Return the (X, Y) coordinate for the center point of the cell that contains the specified text.  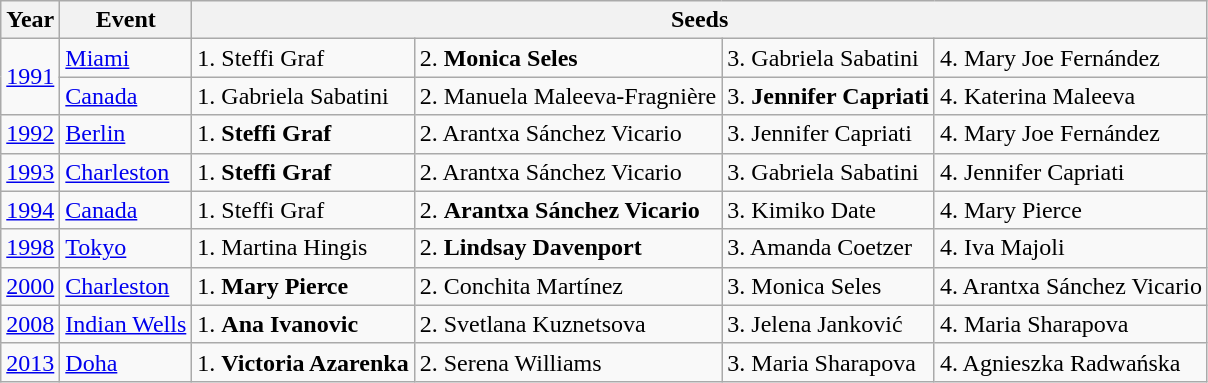
2. Svetlana Kuznetsova (568, 324)
Tokyo (126, 248)
4. Iva Majoli (1070, 248)
3. Maria Sharapova (828, 362)
1994 (30, 210)
1992 (30, 134)
3. Jelena Janković (828, 324)
1. Victoria Azarenka (303, 362)
2008 (30, 324)
1998 (30, 248)
Year (30, 20)
1993 (30, 172)
4. Maria Sharapova (1070, 324)
3. Monica Seles (828, 286)
1. Martina Hingis (303, 248)
3. Kimiko Date (828, 210)
Seeds (700, 20)
2. Serena Williams (568, 362)
Doha (126, 362)
4. Arantxa Sánchez Vicario (1070, 286)
1. Gabriela Sabatini (303, 96)
1991 (30, 77)
Miami (126, 58)
2000 (30, 286)
4. Mary Pierce (1070, 210)
Event (126, 20)
2013 (30, 362)
2. Conchita Martínez (568, 286)
4. Agnieszka Radwańska (1070, 362)
1. Ana Ivanovic (303, 324)
Berlin (126, 134)
4. Katerina Maleeva (1070, 96)
1. Mary Pierce (303, 286)
Indian Wells (126, 324)
2. Monica Seles (568, 58)
3. Amanda Coetzer (828, 248)
2. Manuela Maleeva-Fragnière (568, 96)
4. Jennifer Capriati (1070, 172)
2. Lindsay Davenport (568, 248)
